Find where the given text appears and provide that cell's center as [x, y] coordinate. 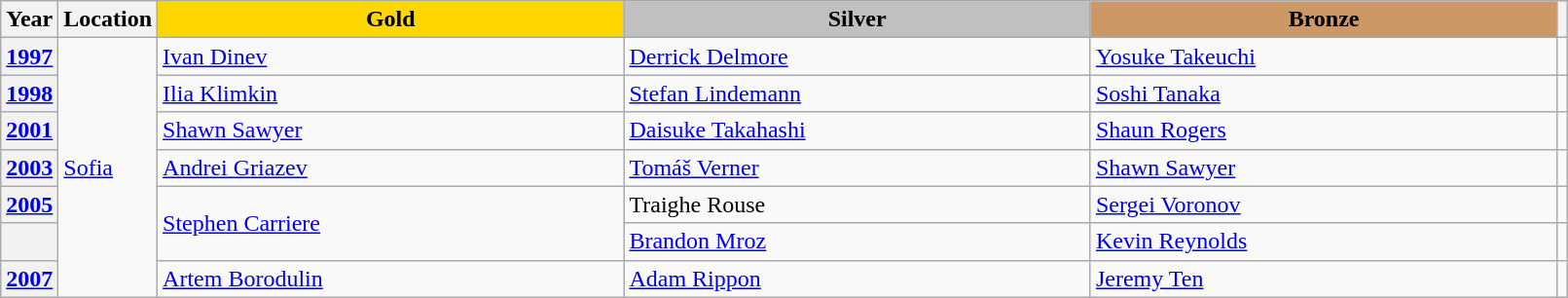
Daisuke Takahashi [857, 130]
Traighe Rouse [857, 205]
Shaun Rogers [1324, 130]
1997 [29, 56]
Adam Rippon [857, 279]
Sofia [108, 168]
2005 [29, 205]
Kevin Reynolds [1324, 242]
Jeremy Ten [1324, 279]
Silver [857, 19]
Sergei Voronov [1324, 205]
Ivan Dinev [391, 56]
Artem Borodulin [391, 279]
Brandon Mroz [857, 242]
1998 [29, 93]
Tomáš Verner [857, 168]
Stefan Lindemann [857, 93]
Ilia Klimkin [391, 93]
Year [29, 19]
2007 [29, 279]
2003 [29, 168]
Derrick Delmore [857, 56]
Location [108, 19]
Gold [391, 19]
2001 [29, 130]
Soshi Tanaka [1324, 93]
Stephen Carriere [391, 223]
Yosuke Takeuchi [1324, 56]
Andrei Griazev [391, 168]
Bronze [1324, 19]
